Determine the (X, Y) coordinate at the center of the cell enclosing the given text.  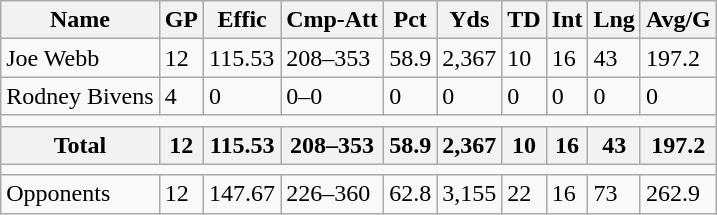
Rodney Bivens (80, 96)
73 (614, 194)
62.8 (410, 194)
3,155 (470, 194)
GP (181, 20)
Opponents (80, 194)
0–0 (332, 96)
Joe Webb (80, 58)
Lng (614, 20)
Avg/G (678, 20)
Total (80, 145)
Effic (242, 20)
4 (181, 96)
147.67 (242, 194)
Int (567, 20)
Yds (470, 20)
22 (524, 194)
Name (80, 20)
TD (524, 20)
262.9 (678, 194)
Pct (410, 20)
226–360 (332, 194)
Cmp-Att (332, 20)
